Find where the given text appears and provide that cell's center as [X, Y] coordinate. 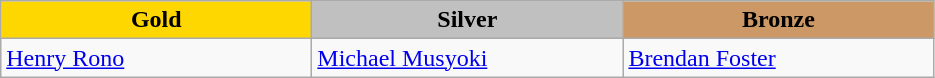
Brendan Foster [778, 58]
Michael Musyoki [468, 58]
Henry Rono [156, 58]
Gold [156, 20]
Silver [468, 20]
Bronze [778, 20]
